Capture the cell that displays the provided text and extract its (x, y) central coordinate. 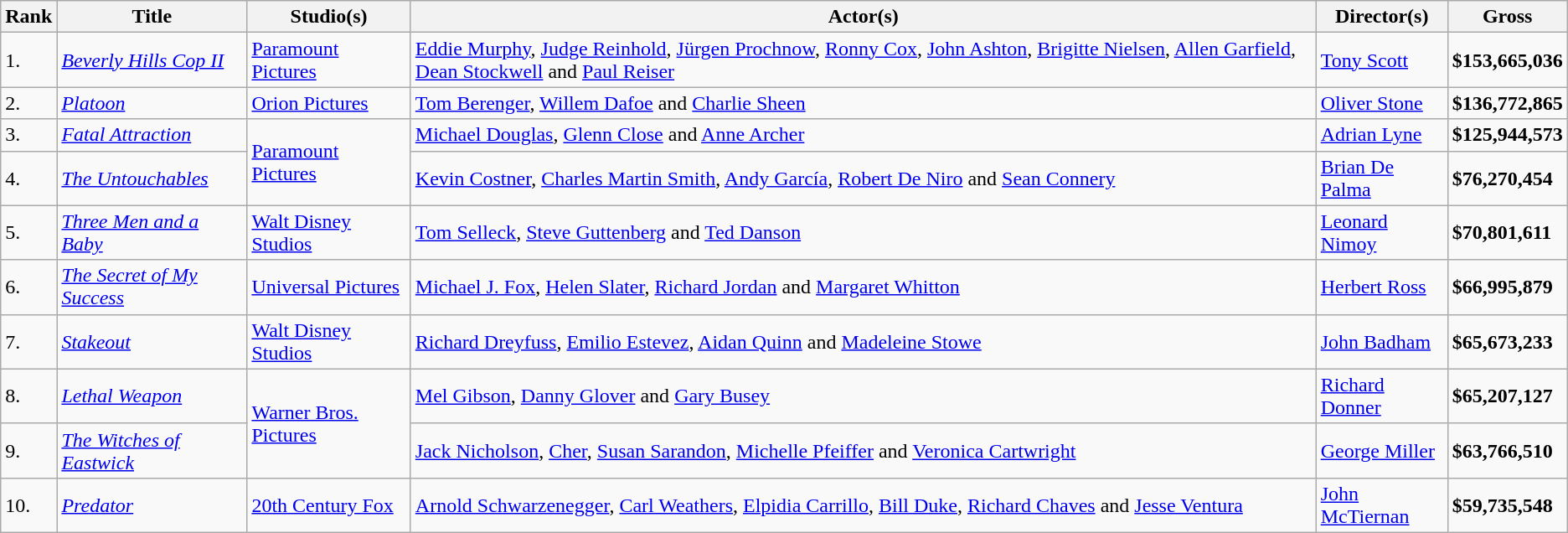
Director(s) (1382, 17)
The Untouchables (152, 178)
Arnold Schwarzenegger, Carl Weathers, Elpidia Carrillo, Bill Duke, Richard Chaves and Jesse Ventura (863, 505)
Mel Gibson, Danny Glover and Gary Busey (863, 396)
$65,207,127 (1508, 396)
The Witches of Eastwick (152, 451)
$153,665,036 (1508, 60)
$63,766,510 (1508, 451)
Predator (152, 505)
5. (28, 233)
The Secret of My Success (152, 287)
7. (28, 342)
Warner Bros. Pictures (328, 423)
Richard Dreyfuss, Emilio Estevez, Aidan Quinn and Madeleine Stowe (863, 342)
4. (28, 178)
8. (28, 396)
3. (28, 135)
Three Men and a Baby (152, 233)
Title (152, 17)
Actor(s) (863, 17)
9. (28, 451)
George Miller (1382, 451)
$65,673,233 (1508, 342)
Michael Douglas, Glenn Close and Anne Archer (863, 135)
$76,270,454 (1508, 178)
2. (28, 103)
Tom Berenger, Willem Dafoe and Charlie Sheen (863, 103)
John McTiernan (1382, 505)
Tom Selleck, Steve Guttenberg and Ted Danson (863, 233)
$125,944,573 (1508, 135)
Eddie Murphy, Judge Reinhold, Jürgen Prochnow, Ronny Cox, John Ashton, Brigitte Nielsen, Allen Garfield, Dean Stockwell and Paul Reiser (863, 60)
20th Century Fox (328, 505)
Oliver Stone (1382, 103)
Jack Nicholson, Cher, Susan Sarandon, Michelle Pfeiffer and Veronica Cartwright (863, 451)
Richard Donner (1382, 396)
Universal Pictures (328, 287)
Orion Pictures (328, 103)
Stakeout (152, 342)
1. (28, 60)
Beverly Hills Cop II (152, 60)
$136,772,865 (1508, 103)
John Badham (1382, 342)
Adrian Lyne (1382, 135)
$66,995,879 (1508, 287)
$70,801,611 (1508, 233)
Michael J. Fox, Helen Slater, Richard Jordan and Margaret Whitton (863, 287)
6. (28, 287)
Brian De Palma (1382, 178)
Studio(s) (328, 17)
Lethal Weapon (152, 396)
Herbert Ross (1382, 287)
Rank (28, 17)
Platoon (152, 103)
Tony Scott (1382, 60)
Gross (1508, 17)
Leonard Nimoy (1382, 233)
$59,735,548 (1508, 505)
Kevin Costner, Charles Martin Smith, Andy García, Robert De Niro and Sean Connery (863, 178)
10. (28, 505)
Fatal Attraction (152, 135)
